Determine the (X, Y) coordinate at the center of the cell enclosing the given text.  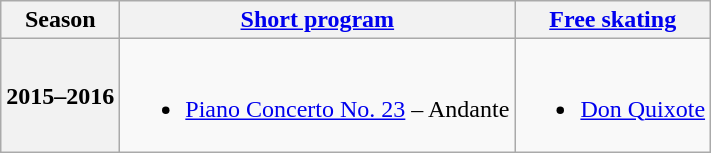
2015–2016 (60, 96)
Short program (318, 20)
Don Quixote (613, 96)
Piano Concerto No. 23 – Andante (318, 96)
Season (60, 20)
Free skating (613, 20)
